Pinpoint the cell where the given text exists, returning its [x, y] midpoint coordinate. 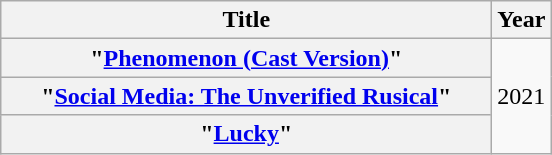
"Phenomenon (Cast Version)" [246, 58]
"Lucky" [246, 134]
Title [246, 20]
Year [522, 20]
2021 [522, 96]
"Social Media: The Unverified Rusical" [246, 96]
